Scan for the cell matching the given text and deliver its [X, Y] coordinate at center. 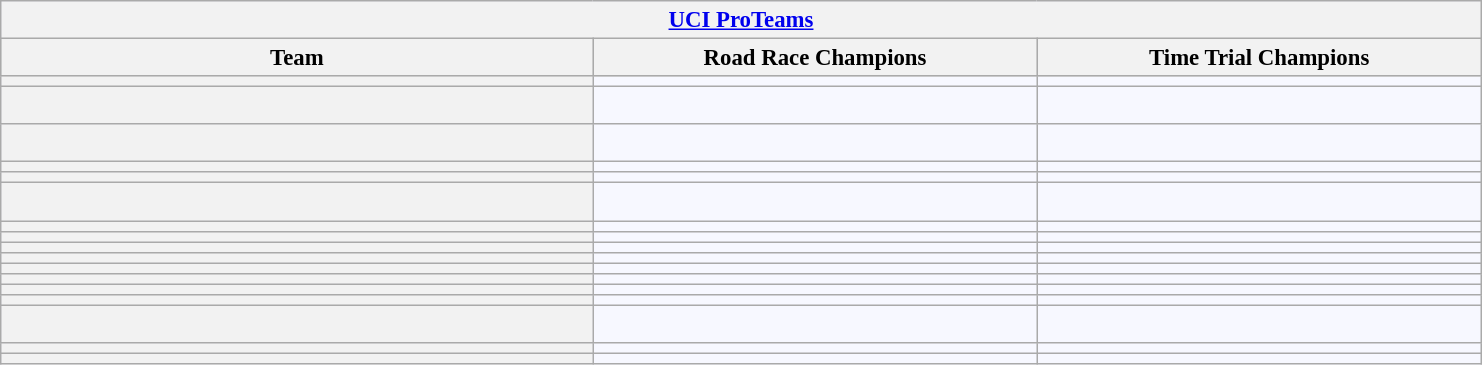
Team [297, 58]
UCI ProTeams [741, 20]
Time Trial Champions [1259, 58]
Road Race Champions [815, 58]
